Detect which cell encompasses the target text, then output its [X, Y] center coordinate. 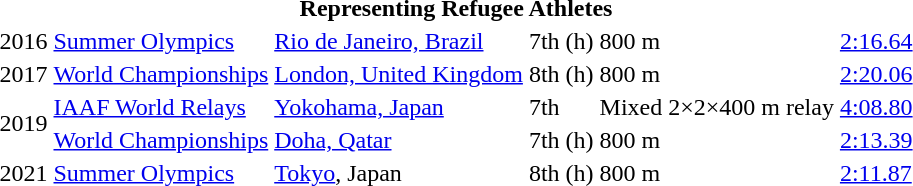
7th [561, 107]
IAAF World Relays [161, 107]
London, United Kingdom [399, 74]
Summer Olympics [161, 41]
8th (h) [561, 74]
Yokohama, Japan [399, 107]
Doha, Qatar [399, 140]
Rio de Janeiro, Brazil [399, 41]
Mixed 2×2×400 m relay [716, 107]
